Find where the given text appears and provide that cell's center as [X, Y] coordinate. 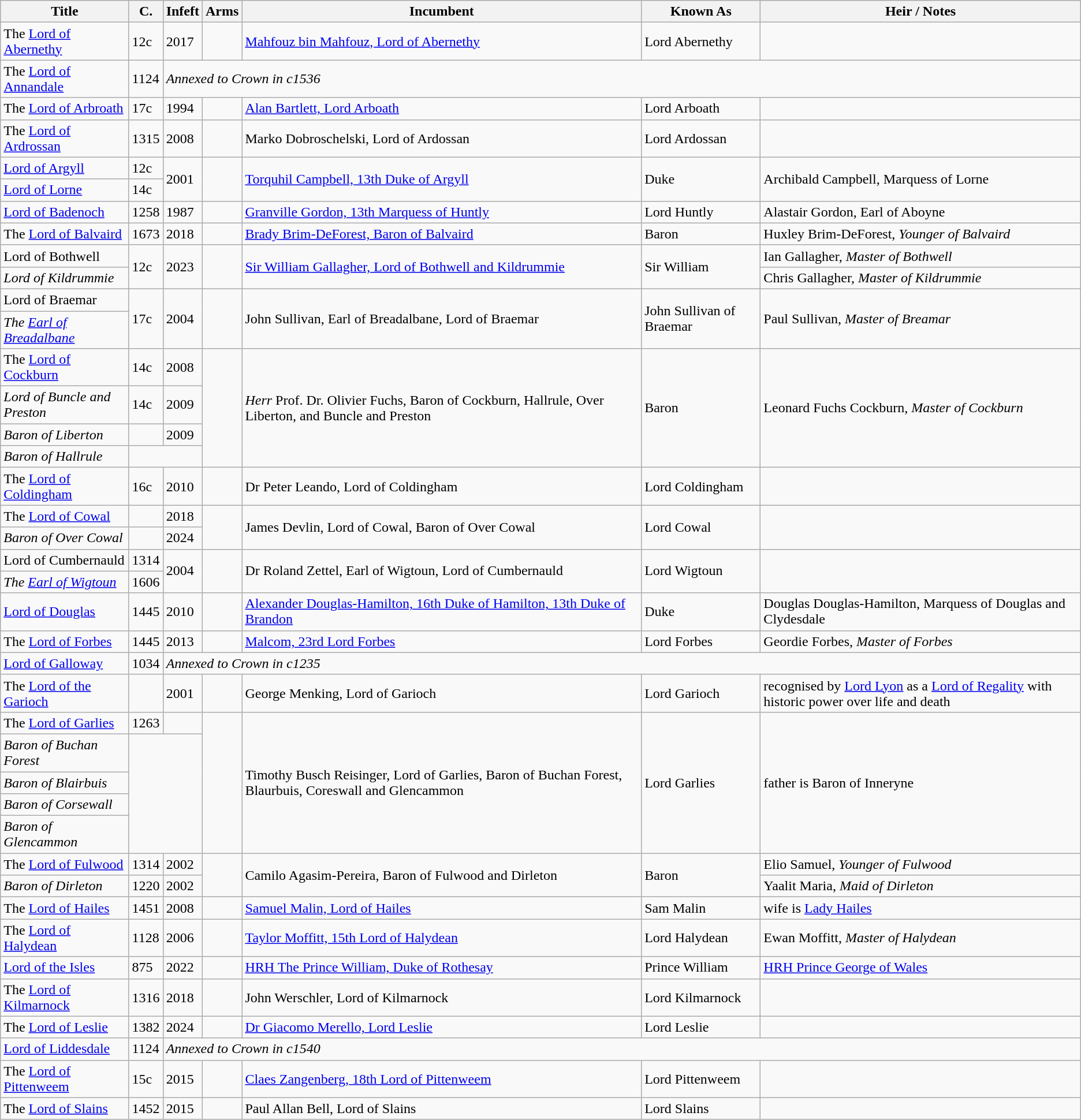
The Earl of Wigtoun [65, 582]
The Lord of Coldingham [65, 486]
2006 [182, 938]
Lord Wigtoun [701, 571]
Mahfouz bin Mahfouz, Lord of Abernethy [442, 42]
1258 [146, 212]
2023 [182, 267]
Baron of Blairbuis [65, 782]
16c [146, 486]
Incumbent [442, 12]
Dr Peter Leando, Lord of Coldingham [442, 486]
Camilo Agasim-Pereira, Baron of Fulwood and Dirleton [442, 875]
Claes Zangenberg, 18th Lord of Pittenweem [442, 1078]
Samuel Malin, Lord of Hailes [442, 908]
Malcom, 23rd Lord Forbes [442, 641]
Baron of Hallrule [65, 457]
Dr Roland Zettel, Earl of Wigtoun, Lord of Cumbernauld [442, 571]
The Lord of Balvaird [65, 234]
HRH The Prince William, Duke of Rothesay [442, 968]
2022 [182, 968]
1315 [146, 139]
Elio Samuel, Younger of Fulwood [920, 864]
Douglas Douglas-Hamilton, Marquess of Douglas and Clydesdale [920, 612]
Herr Prof. Dr. Olivier Fuchs, Baron of Cockburn, Hallrule, Over Liberton, and Buncle and Preston [442, 408]
Yaalit Maria, Maid of Dirleton [920, 886]
Lord of Galloway [65, 663]
Lord of Argyll [65, 168]
The Lord of Abernethy [65, 42]
Marko Dobroschelski, Lord of Ardossan [442, 139]
HRH Prince George of Wales [920, 968]
Known As [701, 12]
1220 [146, 886]
The Lord of Pittenweem [65, 1078]
The Lord of Slains [65, 1108]
Taylor Moffitt, 15th Lord of Halydean [442, 938]
The Lord of Garlies [65, 723]
Lord Abernethy [701, 42]
Lord of Badenoch [65, 212]
Lord of Braemar [65, 300]
1034 [146, 663]
1994 [182, 109]
James Devlin, Lord of Cowal, Baron of Over Cowal [442, 527]
Timothy Busch Reisinger, Lord of Garlies, Baron of Buchan Forest, Blaurbuis, Coreswall and Glencammon [442, 782]
The Earl of Breadalbane [65, 329]
wife is Lady Hailes [920, 908]
Paul Sullivan, Master of Breamar [920, 319]
John Sullivan, Earl of Breadalbane, Lord of Braemar [442, 319]
Lord Huntly [701, 212]
1452 [146, 1108]
1673 [146, 234]
The Lord of the Garioch [65, 693]
Alexander Douglas-Hamilton, 16th Duke of Hamilton, 13th Duke of Brandon [442, 612]
1606 [146, 582]
Lord Garioch [701, 693]
Sir William [701, 267]
Lord Slains [701, 1108]
Lord Pittenweem [701, 1078]
875 [146, 968]
Annexed to Crown in c1235 [621, 663]
The Lord of Forbes [65, 641]
15c [146, 1078]
The Lord of Fulwood [65, 864]
Lord of the Isles [65, 968]
Torquhil Campbell, 13th Duke of Argyll [442, 179]
Lord Halydean [701, 938]
Chris Gallagher, Master of Kildrummie [920, 278]
Baron of Dirleton [65, 886]
Lord of Douglas [65, 612]
Lord of Buncle and Preston [65, 405]
1382 [146, 1027]
Prince William [701, 968]
The Lord of Leslie [65, 1027]
The Lord of Cockburn [65, 367]
The Lord of Kilmarnock [65, 998]
2013 [182, 641]
Annexed to Crown in c1540 [621, 1049]
Dr Giacomo Merello, Lord Leslie [442, 1027]
2017 [182, 42]
Sir William Gallagher, Lord of Bothwell and Kildrummie [442, 267]
Paul Allan Bell, Lord of Slains [442, 1108]
Sam Malin [701, 908]
Lord of Lorne [65, 190]
Baron of Over Cowal [65, 538]
Title [65, 12]
Lord Kilmarnock [701, 998]
Arms [222, 12]
Lord of Liddesdale [65, 1049]
John Werschler, Lord of Kilmarnock [442, 998]
The Lord of Cowal [65, 516]
Infeft [182, 12]
Lord Forbes [701, 641]
Alan Bartlett, Lord Arboath [442, 109]
Annexed to Crown in c1536 [621, 79]
father is Baron of Inneryne [920, 782]
Lord Coldingham [701, 486]
1987 [182, 212]
The Lord of Halydean [65, 938]
recognised by Lord Lyon as a Lord of Regality with historic power over life and death [920, 693]
The Lord of Arbroath [65, 109]
John Sullivan of Braemar [701, 319]
Archibald Campbell, Marquess of Lorne [920, 179]
Ian Gallagher, Master of Bothwell [920, 256]
The Lord of Hailes [65, 908]
Lord Leslie [701, 1027]
Baron of Glencammon [65, 835]
Brady Brim-DeForest, Baron of Balvaird [442, 234]
Lord of Kildrummie [65, 278]
1451 [146, 908]
Leonard Fuchs Cockburn, Master of Cockburn [920, 408]
Baron of Buchan Forest [65, 753]
Heir / Notes [920, 12]
Lord Arboath [701, 109]
1263 [146, 723]
The Lord of Ardrossan [65, 139]
Lord of Bothwell [65, 256]
Huxley Brim-DeForest, Younger of Balvaird [920, 234]
Geordie Forbes, Master of Forbes [920, 641]
George Menking, Lord of Garioch [442, 693]
Ewan Moffitt, Master of Halydean [920, 938]
Alastair Gordon, Earl of Aboyne [920, 212]
Lord Ardossan [701, 139]
1316 [146, 998]
Lord Cowal [701, 527]
Lord of Cumbernauld [65, 560]
The Lord of Annandale [65, 79]
Granville Gordon, 13th Marquess of Huntly [442, 212]
C. [146, 12]
Baron of Liberton [65, 435]
Lord Garlies [701, 782]
1128 [146, 938]
Baron of Corsewall [65, 805]
